Return the [x, y] coordinate for the center point of the cell that contains the specified text.  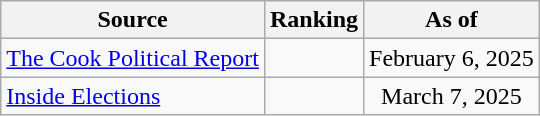
March 7, 2025 [452, 96]
Source [133, 20]
Ranking [314, 20]
The Cook Political Report [133, 58]
February 6, 2025 [452, 58]
As of [452, 20]
Inside Elections [133, 96]
